Provide the (X, Y) coordinate of the cell's center where the given text is located.  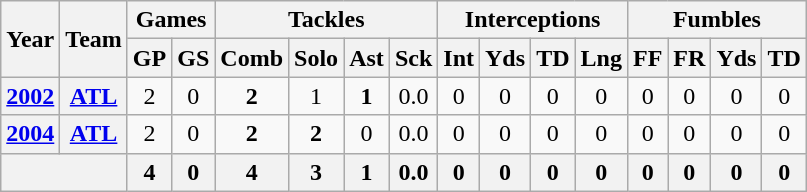
2002 (30, 96)
Ast (367, 58)
Comb (252, 58)
GP (149, 58)
Year (30, 39)
FR (690, 58)
Games (170, 20)
2004 (30, 134)
Tackles (326, 20)
GS (194, 58)
Int (459, 58)
Solo (316, 58)
3 (316, 172)
Fumbles (716, 20)
Team (94, 39)
Sck (413, 58)
FF (647, 58)
Interceptions (533, 20)
Lng (601, 58)
